Extract the [x, y] coordinate from the center of the cell holding the provided text.  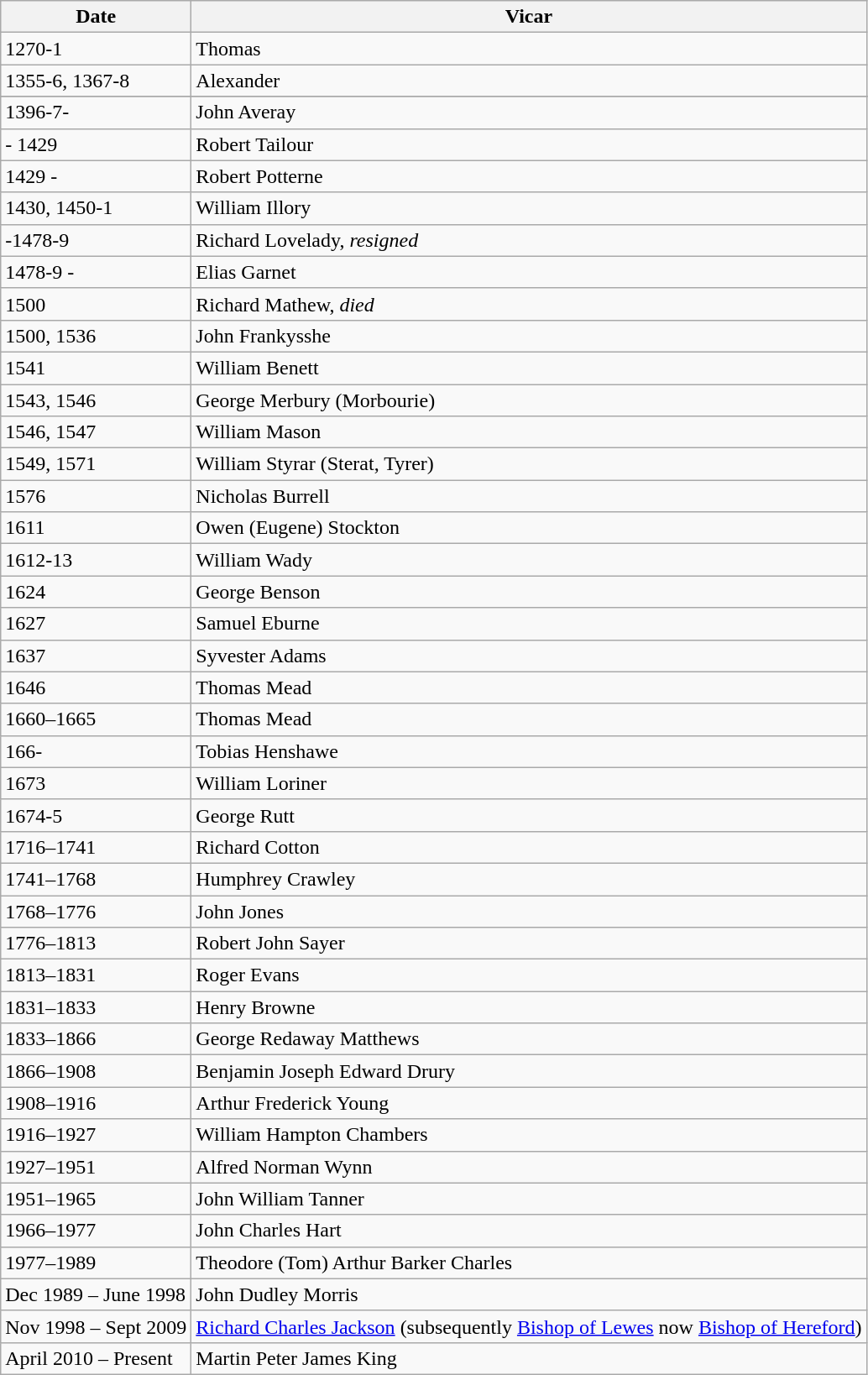
William Benett [529, 368]
1430, 1450-1 [96, 208]
-1478-9 [96, 240]
1927–1951 [96, 1167]
Arthur Frederick Young [529, 1103]
William Loriner [529, 783]
1646 [96, 687]
1576 [96, 496]
1768–1776 [96, 911]
William Hampton Chambers [529, 1135]
1627 [96, 624]
- 1429 [96, 144]
Dec 1989 – June 1998 [96, 1294]
John William Tanner [529, 1199]
1977–1989 [96, 1263]
Robert John Sayer [529, 944]
George Redaway Matthews [529, 1039]
1660–1665 [96, 719]
Alfred Norman Wynn [529, 1167]
John Charles Hart [529, 1231]
1270-1 [96, 49]
1674-5 [96, 815]
1831–1833 [96, 1007]
Benjamin Joseph Edward Drury [529, 1071]
Nicholas Burrell [529, 496]
Syvester Adams [529, 656]
1966–1977 [96, 1231]
April 2010 – Present [96, 1358]
John Frankysshe [529, 336]
1813–1831 [96, 975]
1500, 1536 [96, 336]
1355-6, 1367-8 [96, 81]
1543, 1546 [96, 400]
1611 [96, 528]
Richard Cotton [529, 847]
1541 [96, 368]
1741–1768 [96, 879]
Henry Browne [529, 1007]
George Merbury (Morbourie) [529, 400]
William Styrar (Sterat, Tyrer) [529, 464]
Owen (Eugene) Stockton [529, 528]
Nov 1998 – Sept 2009 [96, 1326]
Vicar [529, 17]
Richard Charles Jackson (subsequently Bishop of Lewes now Bishop of Hereford) [529, 1326]
1637 [96, 656]
1866–1908 [96, 1071]
1833–1866 [96, 1039]
1478-9 - [96, 272]
Date [96, 17]
Thomas [529, 49]
1908–1916 [96, 1103]
166- [96, 751]
William Mason [529, 432]
Richard Lovelady, resigned [529, 240]
John Jones [529, 911]
Alexander [529, 81]
George Rutt [529, 815]
William Illory [529, 208]
Robert Potterne [529, 176]
John Averay [529, 112]
William Wady [529, 560]
Robert Tailour [529, 144]
1951–1965 [96, 1199]
1624 [96, 592]
Richard Mathew, died [529, 304]
1673 [96, 783]
George Benson [529, 592]
1612-13 [96, 560]
1776–1813 [96, 944]
1429 - [96, 176]
1549, 1571 [96, 464]
Tobias Henshawe [529, 751]
John Dudley Morris [529, 1294]
Elias Garnet [529, 272]
1546, 1547 [96, 432]
Theodore (Tom) Arthur Barker Charles [529, 1263]
1500 [96, 304]
1916–1927 [96, 1135]
Samuel Eburne [529, 624]
1716–1741 [96, 847]
1396-7- [96, 112]
Humphrey Crawley [529, 879]
Roger Evans [529, 975]
Martin Peter James King [529, 1358]
